Return (X, Y) of the center of cell containing provided text 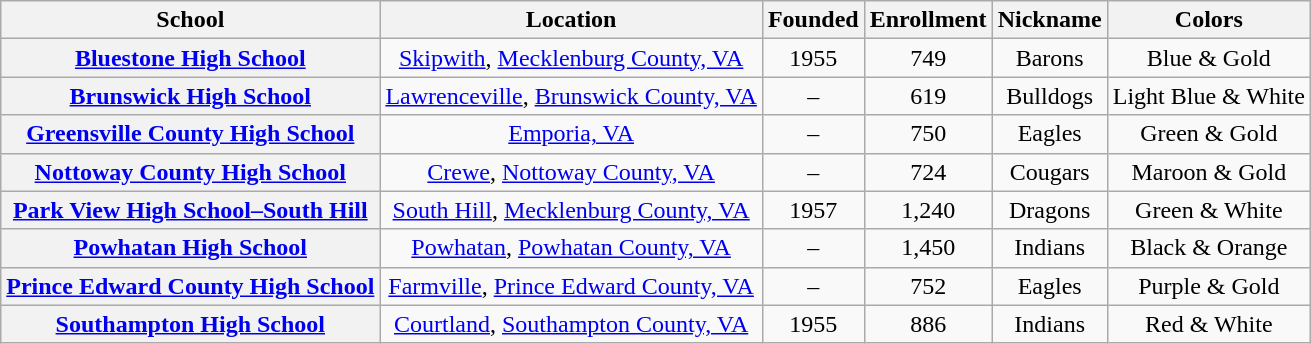
Southampton High School (190, 324)
1,450 (928, 248)
Lawrenceville, Brunswick County, VA (572, 96)
749 (928, 58)
Brunswick High School (190, 96)
Cougars (1050, 172)
Purple & Gold (1208, 286)
Bluestone High School (190, 58)
South Hill, Mecklenburg County, VA (572, 210)
Blue & Gold (1208, 58)
750 (928, 134)
619 (928, 96)
Barons (1050, 58)
752 (928, 286)
1,240 (928, 210)
Location (572, 20)
Park View High School–South Hill (190, 210)
Green & White (1208, 210)
Founded (813, 20)
Farmville, Prince Edward County, VA (572, 286)
Light Blue & White (1208, 96)
Red & White (1208, 324)
Green & Gold (1208, 134)
Enrollment (928, 20)
886 (928, 324)
Crewe, Nottoway County, VA (572, 172)
Dragons (1050, 210)
Powhatan, Powhatan County, VA (572, 248)
Maroon & Gold (1208, 172)
Nickname (1050, 20)
Prince Edward County High School (190, 286)
Greensville County High School (190, 134)
Skipwith, Mecklenburg County, VA (572, 58)
Bulldogs (1050, 96)
Courtland, Southampton County, VA (572, 324)
School (190, 20)
Emporia, VA (572, 134)
Nottoway County High School (190, 172)
Powhatan High School (190, 248)
1957 (813, 210)
724 (928, 172)
Black & Orange (1208, 248)
Colors (1208, 20)
